Scan for the cell matching the given text and deliver its [x, y] coordinate at center. 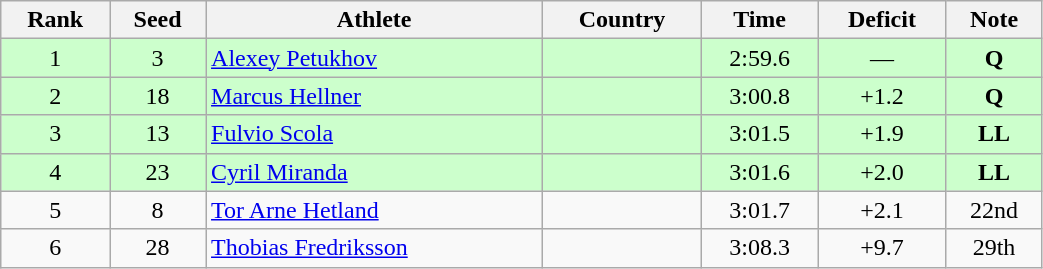
3:01.5 [759, 134]
Time [759, 20]
+2.1 [882, 210]
Fulvio Scola [374, 134]
Cyril Miranda [374, 172]
Athlete [374, 20]
6 [56, 248]
— [882, 58]
Seed [158, 20]
Note [994, 20]
13 [158, 134]
Country [622, 20]
+1.2 [882, 96]
3:00.8 [759, 96]
+1.9 [882, 134]
1 [56, 58]
5 [56, 210]
Rank [56, 20]
Tor Arne Hetland [374, 210]
Deficit [882, 20]
28 [158, 248]
3:08.3 [759, 248]
Alexey Petukhov [374, 58]
23 [158, 172]
+9.7 [882, 248]
Thobias Fredriksson [374, 248]
3:01.7 [759, 210]
2:59.6 [759, 58]
Marcus Hellner [374, 96]
22nd [994, 210]
8 [158, 210]
+2.0 [882, 172]
29th [994, 248]
2 [56, 96]
3:01.6 [759, 172]
18 [158, 96]
4 [56, 172]
